For the text-containing cell, return its midpoint in (X, Y) coordinate format. 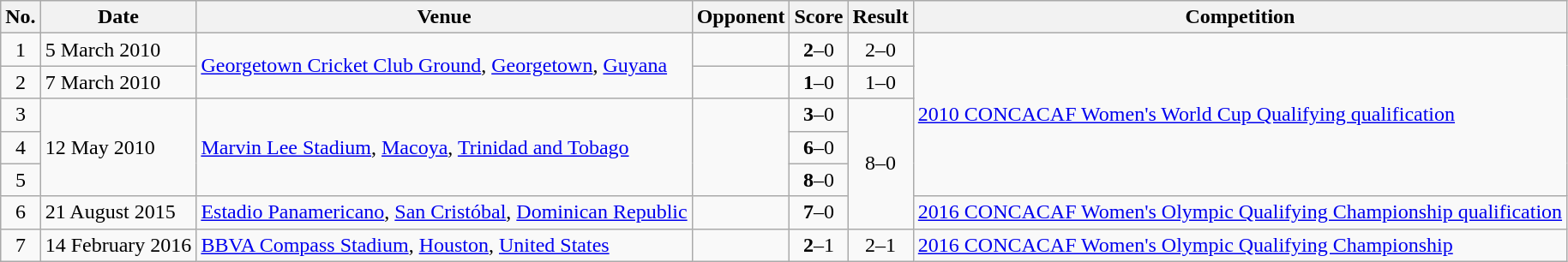
14 February 2016 (118, 245)
Opponent (741, 17)
Date (118, 17)
6 (21, 212)
2 (21, 82)
7 (21, 245)
2010 CONCACAF Women's World Cup Qualifying qualification (1240, 115)
1 (21, 50)
BBVA Compass Stadium, Houston, United States (444, 245)
Competition (1240, 17)
6–0 (819, 147)
2016 CONCACAF Women's Olympic Qualifying Championship qualification (1240, 212)
7–0 (819, 212)
4 (21, 147)
3–0 (819, 115)
21 August 2015 (118, 212)
Venue (444, 17)
Score (819, 17)
Georgetown Cricket Club Ground, Georgetown, Guyana (444, 66)
5 (21, 180)
5 March 2010 (118, 50)
2016 CONCACAF Women's Olympic Qualifying Championship (1240, 245)
12 May 2010 (118, 147)
Result (880, 17)
Estadio Panamericano, San Cristóbal, Dominican Republic (444, 212)
7 March 2010 (118, 82)
No. (21, 17)
Marvin Lee Stadium, Macoya, Trinidad and Tobago (444, 147)
3 (21, 115)
